Determine the (x, y) coordinate at the center of the cell enclosing the given text.  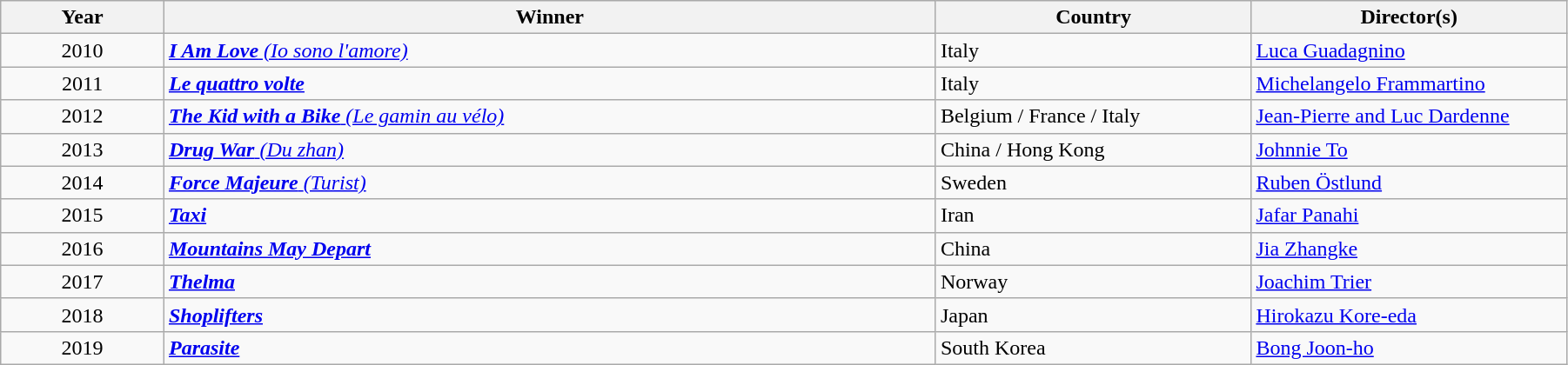
Johnnie To (1410, 149)
Country (1093, 17)
2019 (83, 348)
Joachim Trier (1410, 282)
2014 (83, 182)
Norway (1093, 282)
Japan (1093, 315)
China (1093, 249)
Thelma (550, 282)
Force Majeure (Turist) (550, 182)
Mountains May Depart (550, 249)
Taxi (550, 216)
Shoplifters (550, 315)
Jafar Panahi (1410, 216)
Year (83, 17)
Iran (1093, 216)
Luca Guadagnino (1410, 50)
The Kid with a Bike (Le gamin au vélo) (550, 116)
Michelangelo Frammartino (1410, 83)
I Am Love (Io sono l'amore) (550, 50)
China / Hong Kong (1093, 149)
South Korea (1093, 348)
Le quattro volte (550, 83)
Winner (550, 17)
2018 (83, 315)
Bong Joon-ho (1410, 348)
Parasite (550, 348)
Sweden (1093, 182)
Jean-Pierre and Luc Dardenne (1410, 116)
2012 (83, 116)
Drug War (Du zhan) (550, 149)
2013 (83, 149)
Belgium / France / Italy (1093, 116)
2016 (83, 249)
2015 (83, 216)
Hirokazu Kore-eda (1410, 315)
2011 (83, 83)
Ruben Östlund (1410, 182)
2017 (83, 282)
Jia Zhangke (1410, 249)
Director(s) (1410, 17)
2010 (83, 50)
